Locate the cell with the specified text and output its (x, y) center coordinate. 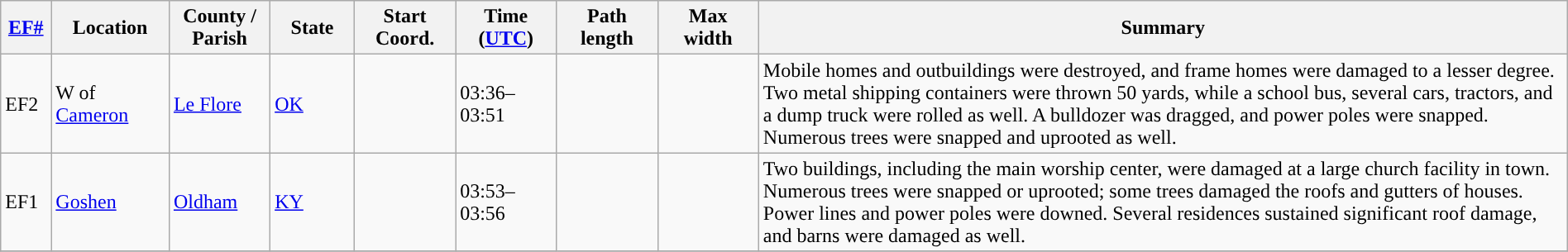
Location (111, 28)
EF1 (26, 202)
EF2 (26, 104)
Time (UTC) (506, 28)
W of Cameron (111, 104)
OK (313, 104)
Start Coord. (404, 28)
Summary (1163, 28)
Le Flore (219, 104)
Oldham (219, 202)
03:36–03:51 (506, 104)
Goshen (111, 202)
Max width (708, 28)
EF# (26, 28)
County / Parish (219, 28)
03:53–03:56 (506, 202)
State (313, 28)
Path length (607, 28)
KY (313, 202)
